Determine the (X, Y) coordinate at the center of the cell enclosing the given text.  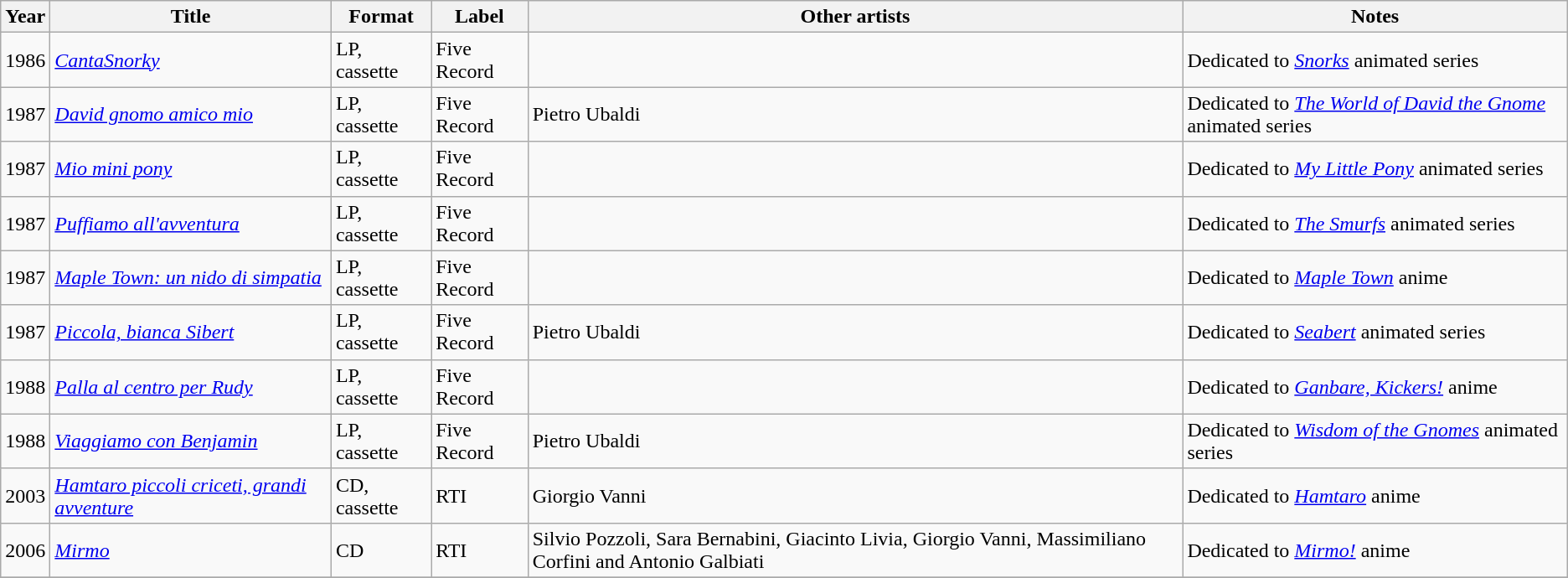
Dedicated to The World of David the Gnome animated series (1375, 114)
Dedicated to Ganbare, Kickers! anime (1375, 387)
Title (191, 17)
CD (380, 550)
Silvio Pozzoli, Sara Bernabini, Giacinto Livia, Giorgio Vanni, Massimiliano Corfini and Antonio Galbiati (855, 550)
Hamtaro piccoli criceti, grandi avventure (191, 496)
Dedicated to Wisdom of the Gnomes animated series (1375, 441)
Dedicated to Hamtaro anime (1375, 496)
Piccola, bianca Sibert (191, 332)
Dedicated to Maple Town anime (1375, 278)
CantaSnorky (191, 60)
Puffiamo all'avventura (191, 223)
Year (25, 17)
2003 (25, 496)
David gnomo amico mio (191, 114)
CD, cassette (380, 496)
Viaggiamo con Benjamin (191, 441)
Dedicated to Seabert animated series (1375, 332)
Format (380, 17)
Other artists (855, 17)
Notes (1375, 17)
Dedicated to My Little Pony animated series (1375, 169)
2006 (25, 550)
Dedicated to The Smurfs animated series (1375, 223)
Palla al centro per Rudy (191, 387)
Giorgio Vanni (855, 496)
Mirmo (191, 550)
Dedicated to Mirmo! anime (1375, 550)
Mio mini pony (191, 169)
Maple Town: un nido di simpatia (191, 278)
Label (480, 17)
1986 (25, 60)
Dedicated to Snorks animated series (1375, 60)
